Identify which cell holds the provided text, then report its (X, Y) central coordinate. 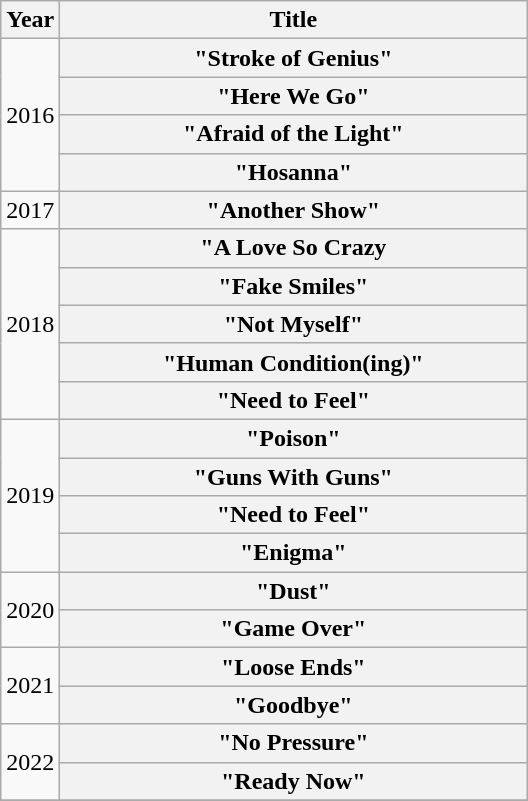
2020 (30, 610)
"Stroke of Genius" (294, 58)
"Game Over" (294, 629)
"Enigma" (294, 553)
"Not Myself" (294, 324)
"Here We Go" (294, 96)
"Dust" (294, 591)
2018 (30, 324)
"Human Condition(ing)" (294, 362)
2022 (30, 762)
2016 (30, 115)
"Fake Smiles" (294, 286)
Year (30, 20)
"Ready Now" (294, 781)
"Hosanna" (294, 172)
2021 (30, 686)
Title (294, 20)
2019 (30, 495)
"No Pressure" (294, 743)
"Guns With Guns" (294, 477)
"Loose Ends" (294, 667)
2017 (30, 210)
"Goodbye" (294, 705)
"A Love So Crazy (294, 248)
"Afraid of the Light" (294, 134)
"Poison" (294, 438)
"Another Show" (294, 210)
